Extract the (x, y) coordinate from the center of the cell holding the provided text.  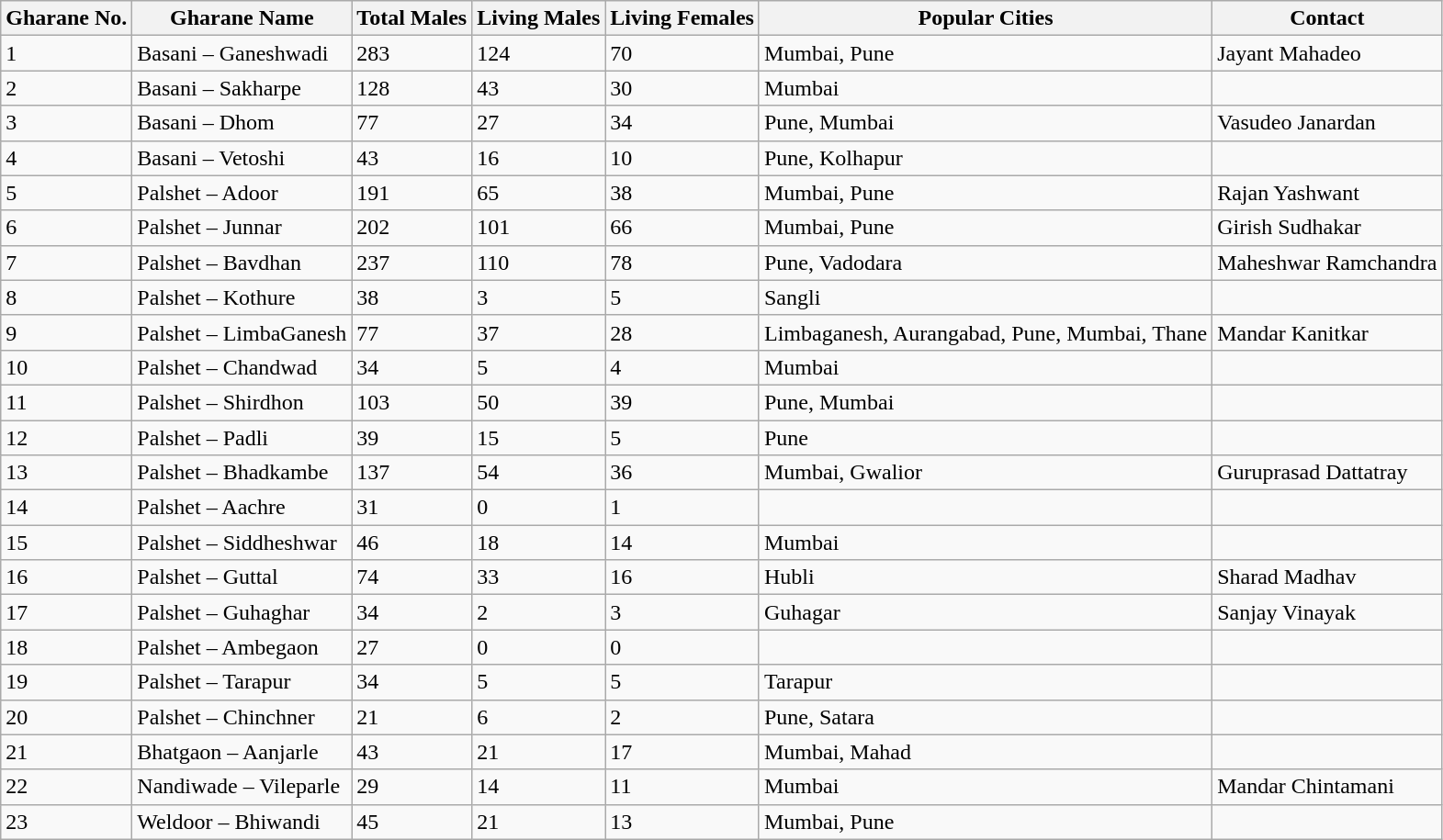
12 (66, 438)
Palshet – LimbaGanesh (242, 332)
Tarapur (985, 682)
Palshet – Ambegaon (242, 647)
66 (682, 228)
124 (538, 53)
Palshet – Aachre (242, 508)
103 (411, 402)
Palshet – Guttal (242, 577)
54 (538, 473)
Palshet – Adoor (242, 193)
Palshet – Siddheshwar (242, 543)
Jayant Mahadeo (1327, 53)
110 (538, 263)
Sharad Madhav (1327, 577)
Palshet – Padli (242, 438)
Pune, Vadodara (985, 263)
Palshet – Chandwad (242, 367)
31 (411, 508)
50 (538, 402)
65 (538, 193)
128 (411, 88)
7 (66, 263)
Palshet – Bhadkambe (242, 473)
Rajan Yashwant (1327, 193)
28 (682, 332)
23 (66, 822)
Sangli (985, 297)
Palshet – Shirdhon (242, 402)
Basani – Vetoshi (242, 158)
Girish Sudhakar (1327, 228)
36 (682, 473)
Limbaganesh, Aurangabad, Pune, Mumbai, Thane (985, 332)
Pune, Satara (985, 717)
Palshet – Guhaghar (242, 612)
9 (66, 332)
37 (538, 332)
8 (66, 297)
Palshet – Kothure (242, 297)
Palshet – Tarapur (242, 682)
Popular Cities (985, 18)
283 (411, 53)
Pune, Kolhapur (985, 158)
237 (411, 263)
19 (66, 682)
Living Males (538, 18)
46 (411, 543)
191 (411, 193)
Guhagar (985, 612)
Gharane Name (242, 18)
Sanjay Vinayak (1327, 612)
Weldoor – Bhiwandi (242, 822)
Basani – Ganeshwadi (242, 53)
Gharane No. (66, 18)
Bhatgaon – Aanjarle (242, 752)
Contact (1327, 18)
Basani – Sakharpe (242, 88)
Total Males (411, 18)
Basani – Dhom (242, 123)
30 (682, 88)
Palshet – Junnar (242, 228)
22 (66, 787)
70 (682, 53)
Mandar Chintamani (1327, 787)
Hubli (985, 577)
74 (411, 577)
Pune (985, 438)
Maheshwar Ramchandra (1327, 263)
202 (411, 228)
137 (411, 473)
Mumbai, Gwalior (985, 473)
Palshet – Bavdhan (242, 263)
29 (411, 787)
78 (682, 263)
Mumbai, Mahad (985, 752)
Living Females (682, 18)
33 (538, 577)
20 (66, 717)
101 (538, 228)
Vasudeo Janardan (1327, 123)
Nandiwade – Vileparle (242, 787)
Guruprasad Dattatray (1327, 473)
45 (411, 822)
Palshet – Chinchner (242, 717)
Mandar Kanitkar (1327, 332)
